Pinpoint the cell where the given text exists, returning its [X, Y] midpoint coordinate. 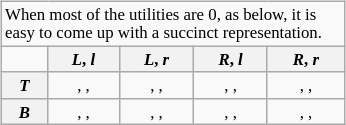
L, l [84, 59]
T [24, 85]
L, r [156, 59]
When most of the utilities are 0, as below, it is easy to come up with a succinct representation. [173, 24]
R, l [231, 59]
R, r [306, 59]
B [24, 111]
